Capture the cell that displays the provided text and extract its [x, y] central coordinate. 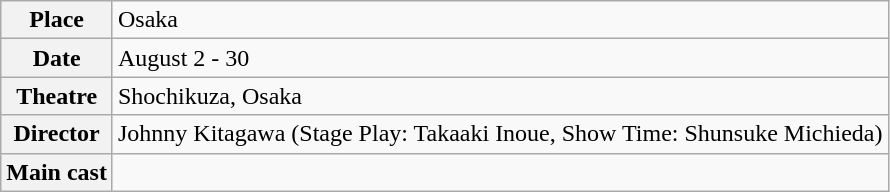
Director [57, 134]
Main cast [57, 172]
Theatre [57, 96]
Place [57, 20]
Osaka [500, 20]
Date [57, 58]
Johnny Kitagawa (Stage Play: Takaaki Inoue, Show Time: Shunsuke Michieda) [500, 134]
August 2 - 30 [500, 58]
Shochikuza, Osaka [500, 96]
